Identify which cell holds the provided text, then report its [X, Y] central coordinate. 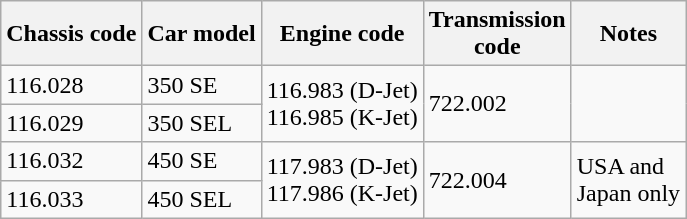
117.983 (D-Jet)117.986 (K-Jet) [342, 180]
450 SEL [202, 199]
Engine code [342, 34]
722.002 [497, 104]
116.033 [72, 199]
722.004 [497, 180]
450 SE [202, 161]
116.028 [72, 85]
Chassis code [72, 34]
116.032 [72, 161]
Car model [202, 34]
350 SE [202, 85]
116.029 [72, 123]
116.983 (D-Jet)116.985 (K-Jet) [342, 104]
350 SEL [202, 123]
Notes [628, 34]
Transmissioncode [497, 34]
USA andJapan only [628, 180]
